Determine the (X, Y) coordinate at the center of the cell enclosing the given text.  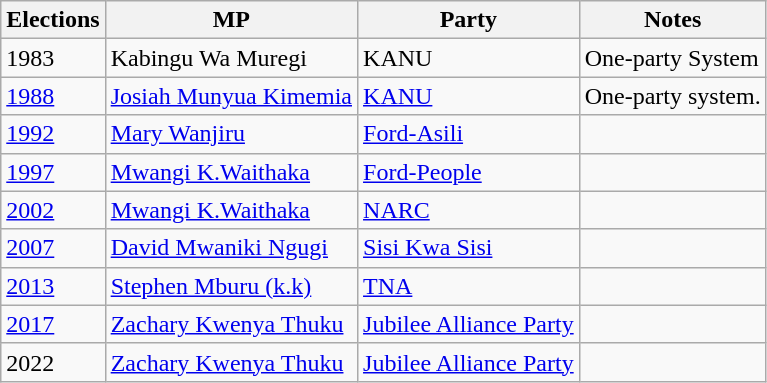
2002 (53, 210)
One-party system. (672, 96)
TNA (469, 286)
David Mwaniki Ngugi (231, 248)
One-party System (672, 58)
1988 (53, 96)
Ford-Asili (469, 134)
1992 (53, 134)
Party (469, 20)
Notes (672, 20)
Kabingu Wa Muregi (231, 58)
Mary Wanjiru (231, 134)
2022 (53, 362)
2017 (53, 324)
2013 (53, 286)
Stephen Mburu (k.k) (231, 286)
NARC (469, 210)
Elections (53, 20)
1983 (53, 58)
Ford-People (469, 172)
Josiah Munyua Kimemia (231, 96)
1997 (53, 172)
Sisi Kwa Sisi (469, 248)
2007 (53, 248)
MP (231, 20)
